Return the (X, Y) coordinate for the center point of the cell that contains the specified text.  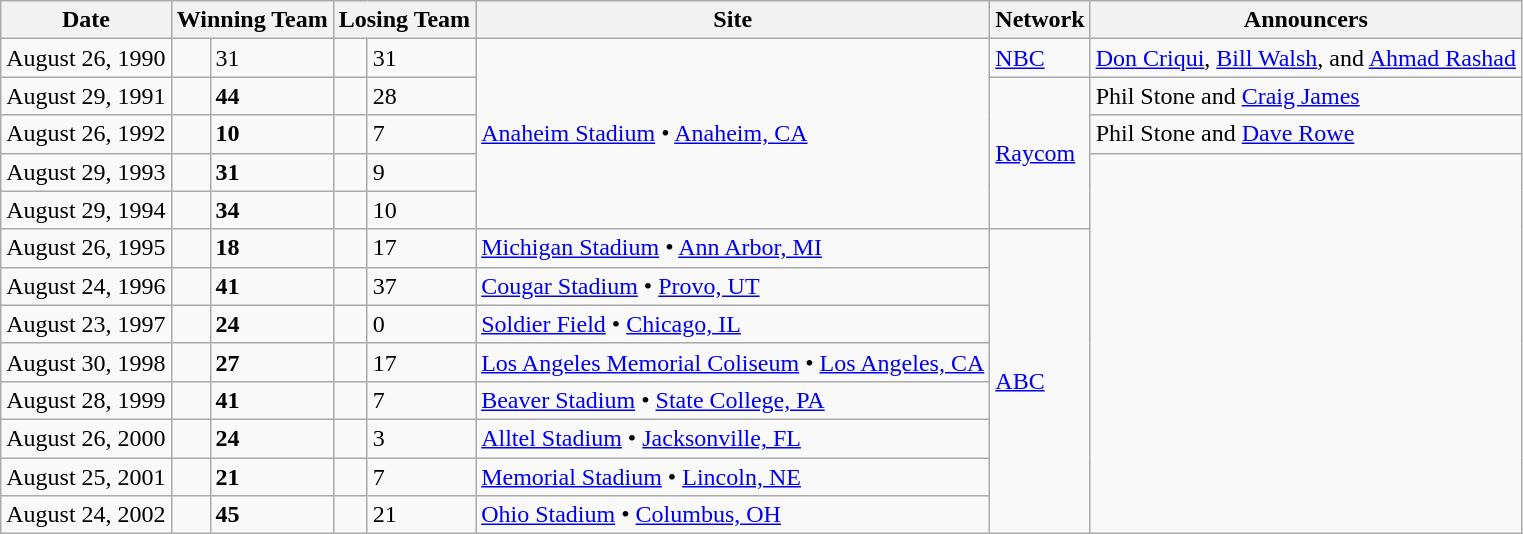
August 23, 1997 (86, 324)
NBC (1040, 58)
Los Angeles Memorial Coliseum • Los Angeles, CA (733, 362)
Winning Team (252, 20)
Ohio Stadium • Columbus, OH (733, 515)
August 25, 2001 (86, 477)
August 24, 1996 (86, 286)
Soldier Field • Chicago, IL (733, 324)
45 (272, 515)
Beaver Stadium • State College, PA (733, 400)
August 29, 1991 (86, 96)
Alltel Stadium • Jacksonville, FL (733, 438)
Phil Stone and Dave Rowe (1306, 134)
August 26, 1992 (86, 134)
Losing Team (404, 20)
Phil Stone and Craig James (1306, 96)
9 (421, 172)
August 26, 2000 (86, 438)
28 (421, 96)
Announcers (1306, 20)
August 28, 1999 (86, 400)
44 (272, 96)
34 (272, 210)
Michigan Stadium • Ann Arbor, MI (733, 248)
ABC (1040, 381)
August 29, 1993 (86, 172)
August 30, 1998 (86, 362)
August 29, 1994 (86, 210)
Cougar Stadium • Provo, UT (733, 286)
August 26, 1990 (86, 58)
27 (272, 362)
Network (1040, 20)
August 26, 1995 (86, 248)
3 (421, 438)
0 (421, 324)
Site (733, 20)
Don Criqui, Bill Walsh, and Ahmad Rashad (1306, 58)
Raycom (1040, 153)
Anaheim Stadium • Anaheim, CA (733, 134)
Memorial Stadium • Lincoln, NE (733, 477)
37 (421, 286)
18 (272, 248)
Date (86, 20)
August 24, 2002 (86, 515)
